Scan for the cell matching the given text and deliver its [X, Y] coordinate at center. 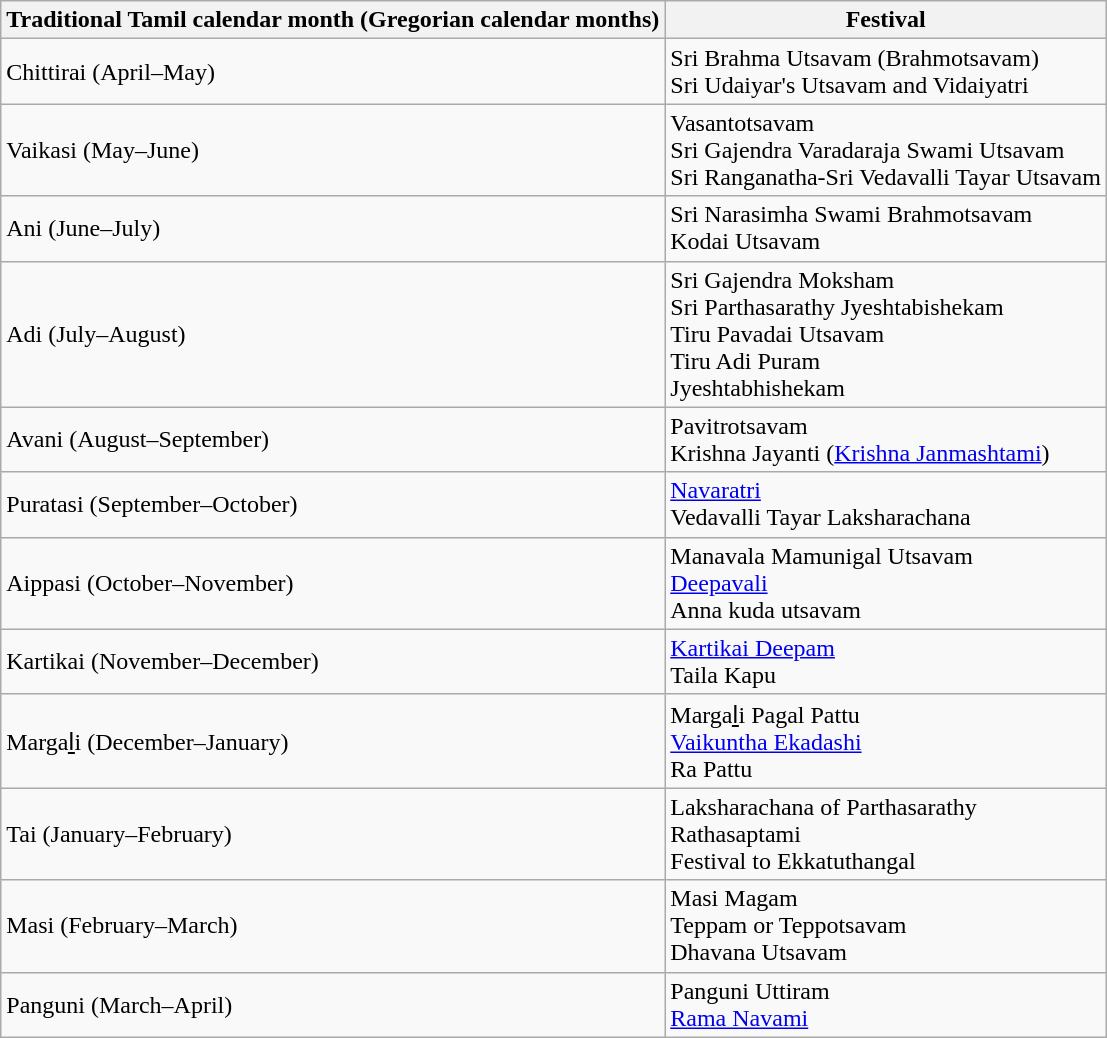
Laksharachana of ParthasarathyRathasaptamiFestival to Ekkatuthangal [886, 834]
Kartikai (November–December) [333, 662]
Aippasi (October–November) [333, 583]
Tai (January–February) [333, 834]
Avani (August–September) [333, 440]
Masi MagamTeppam or TeppotsavamDhavana Utsavam [886, 926]
Panguni (March–April) [333, 1004]
NavaratriVedavalli Tayar Laksharachana [886, 504]
Puratasi (September–October) [333, 504]
Margaḻi Pagal PattuVaikuntha EkadashiRa Pattu [886, 741]
Adi (July–August) [333, 334]
Panguni UttiramRama Navami [886, 1004]
Manavala Mamunigal UtsavamDeepavaliAnna kuda utsavam [886, 583]
Chittirai (April–May) [333, 72]
Margaḻi (December–January) [333, 741]
Vaikasi (May–June) [333, 150]
Kartikai DeepamTaila Kapu [886, 662]
Masi (February–March) [333, 926]
Sri Brahma Utsavam (Brahmotsavam)Sri Udaiyar's Utsavam and Vidaiyatri [886, 72]
Sri Narasimha Swami BrahmotsavamKodai Utsavam [886, 228]
Ani (June–July) [333, 228]
Sri Gajendra MokshamSri Parthasarathy JyeshtabishekamTiru Pavadai UtsavamTiru Adi PuramJyeshtabhishekam [886, 334]
PavitrotsavamKrishna Jayanti (Krishna Janmashtami) [886, 440]
Festival [886, 20]
VasantotsavamSri Gajendra Varadaraja Swami UtsavamSri Ranganatha-Sri Vedavalli Tayar Utsavam [886, 150]
Traditional Tamil calendar month (Gregorian calendar months) [333, 20]
